Search for the cell housing the specified text and yield its [x, y] center coordinate. 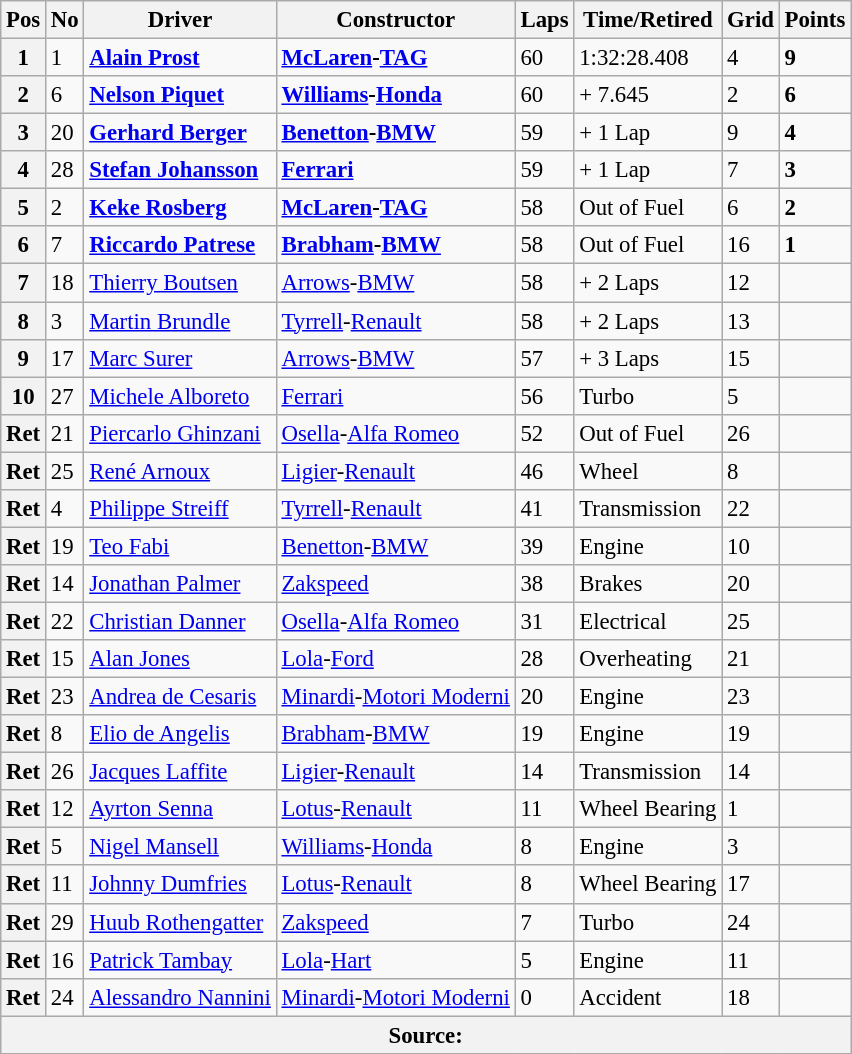
Philippe Streiff [180, 509]
Points [814, 20]
Riccardo Patrese [180, 245]
Gerhard Berger [180, 133]
1:32:28.408 [648, 58]
Alain Prost [180, 58]
Time/Retired [648, 20]
Thierry Boutsen [180, 283]
39 [544, 546]
Electrical [648, 621]
Laps [544, 20]
57 [544, 358]
Keke Rosberg [180, 208]
Andrea de Cesaris [180, 697]
Nelson Piquet [180, 95]
13 [750, 321]
Pos [24, 20]
Ayrton Senna [180, 809]
Alessandro Nannini [180, 997]
Wheel [648, 471]
Jacques Laffite [180, 772]
Lola-Ford [396, 659]
0 [544, 997]
Michele Alboreto [180, 396]
Driver [180, 20]
Accident [648, 997]
27 [65, 396]
Brakes [648, 584]
46 [544, 471]
56 [544, 396]
41 [544, 509]
Christian Danner [180, 621]
Grid [750, 20]
Elio de Angelis [180, 734]
Huub Rothengatter [180, 922]
René Arnoux [180, 471]
Johnny Dumfries [180, 885]
52 [544, 433]
Teo Fabi [180, 546]
Constructor [396, 20]
Martin Brundle [180, 321]
Stefan Johansson [180, 170]
No [65, 20]
+ 7.645 [648, 95]
Jonathan Palmer [180, 584]
Overheating [648, 659]
Lola-Hart [396, 960]
29 [65, 922]
+ 3 Laps [648, 358]
Nigel Mansell [180, 847]
Marc Surer [180, 358]
31 [544, 621]
Source: [426, 1035]
Piercarlo Ghinzani [180, 433]
Patrick Tambay [180, 960]
38 [544, 584]
Alan Jones [180, 659]
